Return the (X, Y) coordinate for the center point of the cell that contains the specified text.  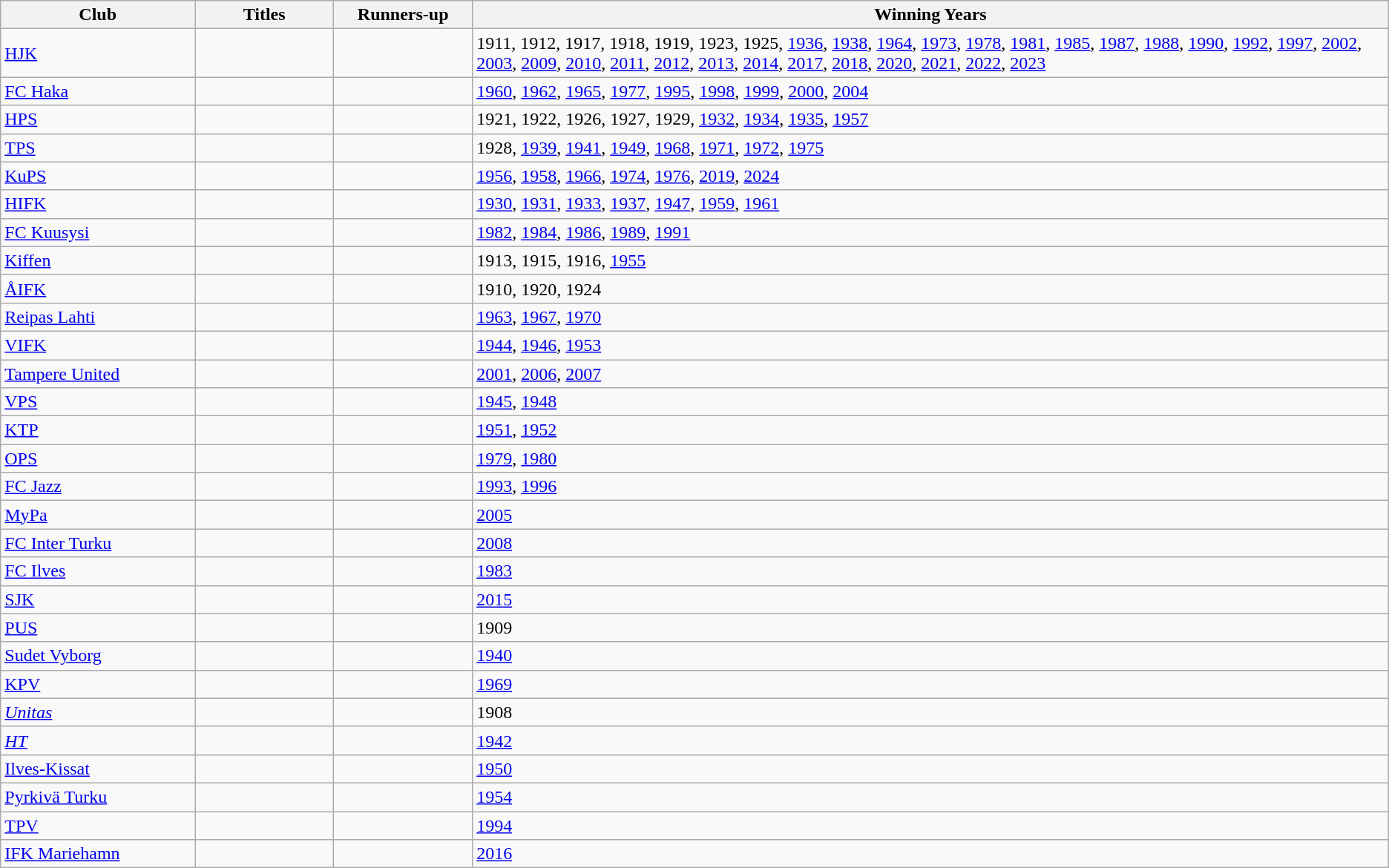
IFK Mariehamn (98, 854)
1921, 1922, 1926, 1927, 1929, 1932, 1934, 1935, 1957 (930, 119)
Club (98, 15)
HIFK (98, 204)
1982, 1984, 1986, 1989, 1991 (930, 232)
Titles (264, 15)
Runners-up (404, 15)
VIFK (98, 345)
VPS (98, 402)
1944, 1946, 1953 (930, 345)
1909 (930, 628)
1950 (930, 769)
1979, 1980 (930, 458)
1940 (930, 656)
1993, 1996 (930, 487)
FC Inter Turku (98, 543)
TPS (98, 148)
1908 (930, 712)
1954 (930, 797)
Pyrkivä Turku (98, 797)
1956, 1958, 1966, 1974, 1976, 2019, 2024 (930, 176)
MyPa (98, 515)
FC Jazz (98, 487)
1960, 1962, 1965, 1977, 1995, 1998, 1999, 2000, 2004 (930, 91)
PUS (98, 628)
HT (98, 740)
Tampere United (98, 373)
1910, 1920, 1924 (930, 289)
1963, 1967, 1970 (930, 317)
1930, 1931, 1933, 1937, 1947, 1959, 1961 (930, 204)
HPS (98, 119)
1969 (930, 684)
Winning Years (930, 15)
Ilves-Kissat (98, 769)
KTP (98, 430)
Unitas (98, 712)
KuPS (98, 176)
2008 (930, 543)
2016 (930, 854)
ÅIFK (98, 289)
1945, 1948 (930, 402)
2015 (930, 599)
HJK (98, 53)
1951, 1952 (930, 430)
1942 (930, 740)
1983 (930, 571)
1994 (930, 826)
FC Haka (98, 91)
Sudet Vyborg (98, 656)
Reipas Lahti (98, 317)
SJK (98, 599)
OPS (98, 458)
1913, 1915, 1916, 1955 (930, 260)
FC Ilves (98, 571)
2005 (930, 515)
FC Kuusysi (98, 232)
KPV (98, 684)
1928, 1939, 1941, 1949, 1968, 1971, 1972, 1975 (930, 148)
Kiffen (98, 260)
TPV (98, 826)
2001, 2006, 2007 (930, 373)
